For the text-containing cell, return its midpoint in [X, Y] coordinate format. 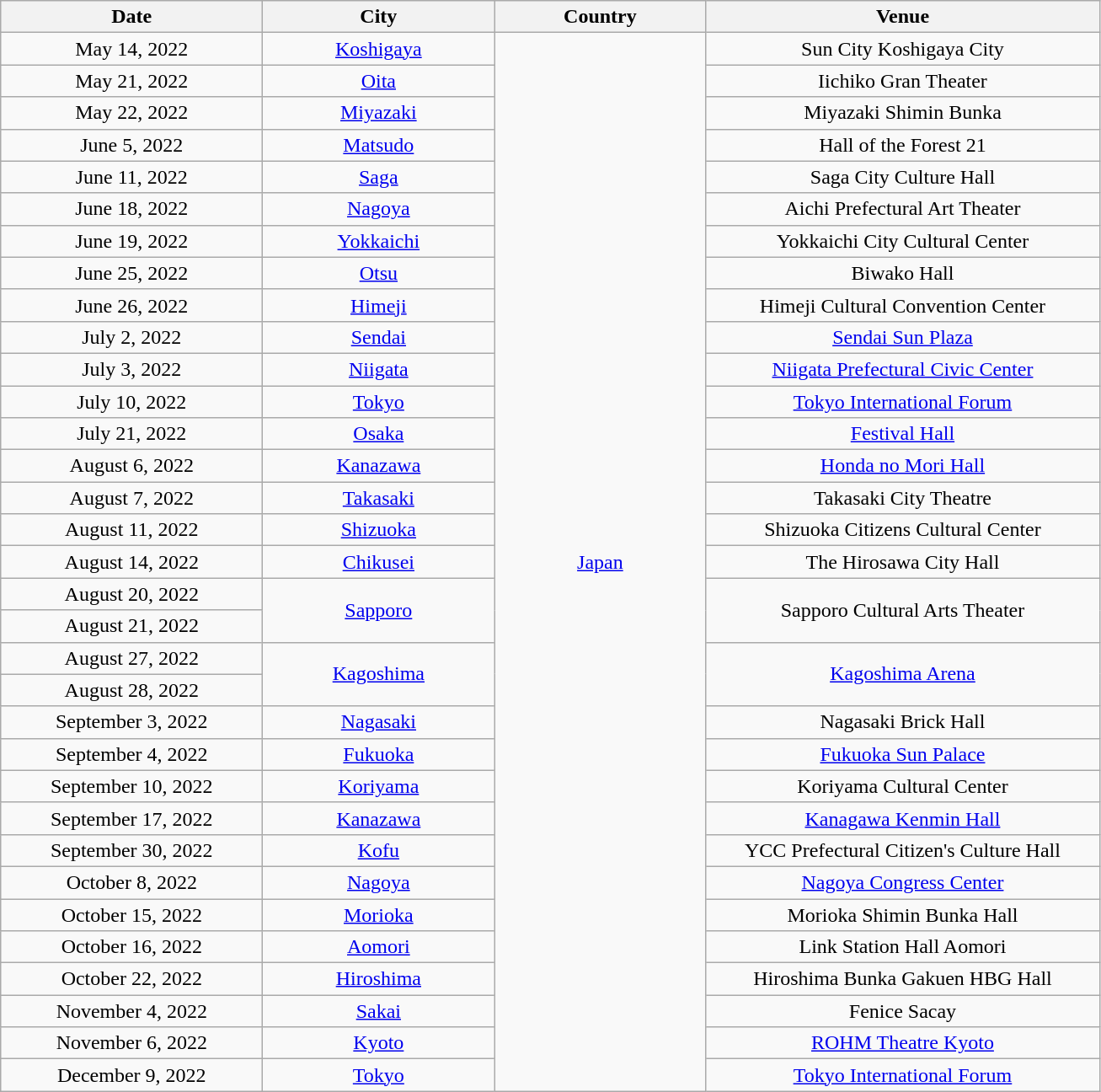
Saga [379, 177]
Miyazaki Shimin Bunka [903, 113]
Kagoshima Arena [903, 674]
August 6, 2022 [131, 466]
June 5, 2022 [131, 145]
Oita [379, 81]
October 15, 2022 [131, 914]
October 22, 2022 [131, 979]
July 3, 2022 [131, 369]
Japan [600, 562]
Matsudo [379, 145]
ROHM Theatre Kyoto [903, 1043]
City [379, 17]
Kagoshima [379, 674]
August 14, 2022 [131, 562]
Chikusei [379, 562]
September 3, 2022 [131, 722]
Takasaki City Theatre [903, 498]
Saga City Culture Hall [903, 177]
Nagasaki [379, 722]
Yokkaichi City Cultural Center [903, 241]
Sapporo [379, 610]
December 9, 2022 [131, 1075]
June 11, 2022 [131, 177]
Hiroshima Bunka Gakuen HBG Hall [903, 979]
Sendai Sun Plaza [903, 337]
November 6, 2022 [131, 1043]
June 25, 2022 [131, 273]
Koriyama [379, 786]
Himeji [379, 305]
May 21, 2022 [131, 81]
Country [600, 17]
Kyoto [379, 1043]
May 22, 2022 [131, 113]
July 21, 2022 [131, 434]
Iichiko Gran Theater [903, 81]
June 19, 2022 [131, 241]
September 17, 2022 [131, 818]
Niigata Prefectural Civic Center [903, 369]
Fenice Sacay [903, 1011]
Hall of the Forest 21 [903, 145]
Yokkaichi [379, 241]
Honda no Mori Hall [903, 466]
June 18, 2022 [131, 209]
Sapporo Cultural Arts Theater [903, 610]
Fukuoka [379, 754]
September 10, 2022 [131, 786]
Kofu [379, 850]
Sakai [379, 1011]
The Hirosawa City Hall [903, 562]
July 10, 2022 [131, 402]
Niigata [379, 369]
Nagasaki Brick Hall [903, 722]
August 27, 2022 [131, 658]
May 14, 2022 [131, 49]
Aomori [379, 947]
Biwako Hall [903, 273]
August 28, 2022 [131, 690]
September 30, 2022 [131, 850]
August 7, 2022 [131, 498]
August 21, 2022 [131, 626]
July 2, 2022 [131, 337]
Festival Hall [903, 434]
Shizuoka Citizens Cultural Center [903, 530]
Link Station Hall Aomori [903, 947]
Morioka [379, 914]
Osaka [379, 434]
Himeji Cultural Convention Center [903, 305]
Shizuoka [379, 530]
Miyazaki [379, 113]
Otsu [379, 273]
Date [131, 17]
Hiroshima [379, 979]
Kanagawa Kenmin Hall [903, 818]
Takasaki [379, 498]
August 11, 2022 [131, 530]
October 16, 2022 [131, 947]
September 4, 2022 [131, 754]
Venue [903, 17]
Sun City Koshigaya City [903, 49]
November 4, 2022 [131, 1011]
Fukuoka Sun Palace [903, 754]
June 26, 2022 [131, 305]
Koriyama Cultural Center [903, 786]
Morioka Shimin Bunka Hall [903, 914]
YCC Prefectural Citizen's Culture Hall [903, 850]
August 20, 2022 [131, 594]
Nagoya Congress Center [903, 882]
October 8, 2022 [131, 882]
Sendai [379, 337]
Aichi Prefectural Art Theater [903, 209]
Koshigaya [379, 49]
